Detect which cell encompasses the target text, then output its [X, Y] center coordinate. 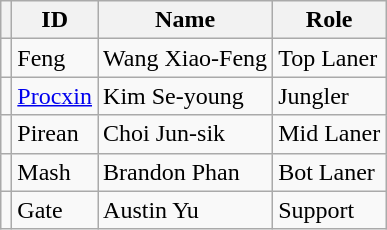
Mash [55, 172]
Jungler [330, 96]
Mid Laner [330, 134]
Name [186, 20]
Role [330, 20]
Wang Xiao-Feng [186, 58]
ID [55, 20]
Pirean [55, 134]
Kim Se-young [186, 96]
Support [330, 210]
Brandon Phan [186, 172]
Austin Yu [186, 210]
Choi Jun-sik [186, 134]
Bot Laner [330, 172]
Feng [55, 58]
Top Laner [330, 58]
Procxin [55, 96]
Gate [55, 210]
